Detect which cell encompasses the target text, then output its [x, y] center coordinate. 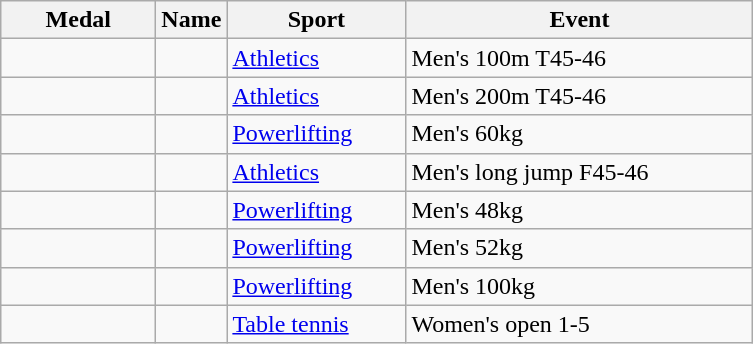
Medal [78, 20]
Men's 200m T45-46 [580, 96]
Event [580, 20]
Sport [316, 20]
Men's 60kg [580, 134]
Men's 52kg [580, 248]
Name [192, 20]
Women's open 1-5 [580, 324]
Men's long jump F45-46 [580, 172]
Table tennis [316, 324]
Men's 100kg [580, 286]
Men's 48kg [580, 210]
Men's 100m T45-46 [580, 58]
